Determine the (x, y) coordinate at the center of the cell enclosing the given text.  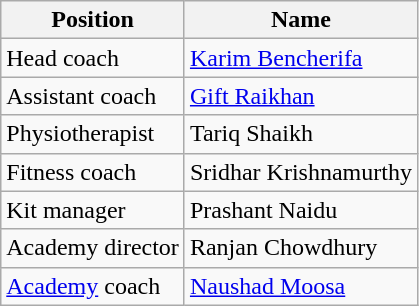
Prashant Naidu (300, 210)
Naushad Moosa (300, 286)
Name (300, 20)
Academy coach (93, 286)
Fitness coach (93, 172)
Head coach (93, 58)
Ranjan Chowdhury (300, 248)
Physiotherapist (93, 134)
Position (93, 20)
Karim Bencherifa (300, 58)
Assistant coach (93, 96)
Gift Raikhan (300, 96)
Tariq Shaikh (300, 134)
Sridhar Krishnamurthy (300, 172)
Kit manager (93, 210)
Academy director (93, 248)
